Pinpoint the cell where the given text exists, returning its (X, Y) midpoint coordinate. 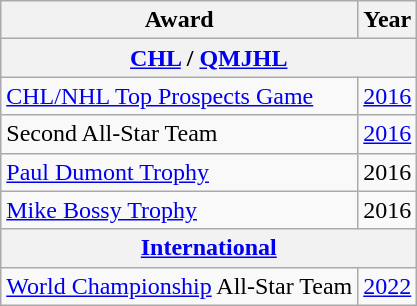
Second All-Star Team (180, 134)
Award (180, 20)
CHL / QMJHL (209, 58)
International (209, 248)
World Championship All-Star Team (180, 286)
CHL/NHL Top Prospects Game (180, 96)
Paul Dumont Trophy (180, 172)
Year (388, 20)
2022 (388, 286)
Mike Bossy Trophy (180, 210)
